Return [x, y] of the center of cell containing provided text 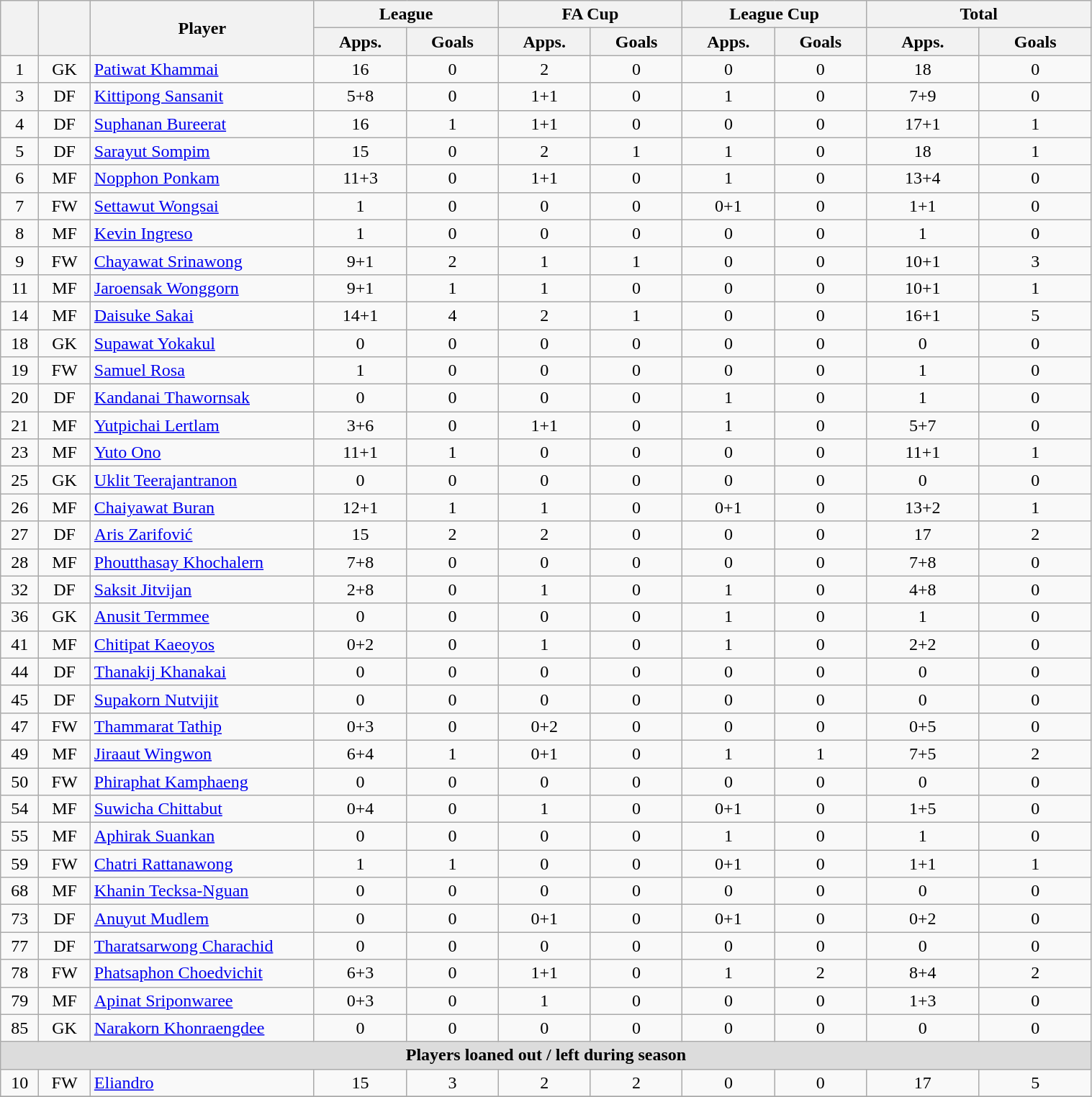
77 [20, 946]
Kandanai Thawornsak [202, 398]
8+4 [923, 973]
Chayawat Srinawong [202, 261]
Jiraaut Wingwon [202, 754]
Suwicha Chittabut [202, 809]
1+5 [923, 809]
21 [20, 425]
41 [20, 644]
73 [20, 918]
8 [20, 233]
25 [20, 480]
Chatri Rattanawong [202, 864]
6 [20, 179]
36 [20, 617]
4+8 [923, 590]
Suphanan Bureerat [202, 124]
27 [20, 535]
Jaroensak Wonggorn [202, 288]
11 [20, 288]
9 [20, 261]
Narakorn Khonraengdee [202, 1028]
Daisuke Sakai [202, 315]
Aphirak Suankan [202, 836]
6+4 [360, 754]
20 [20, 398]
13+4 [923, 179]
Players loaned out / left during season [546, 1055]
44 [20, 672]
Phoutthasay Khochalern [202, 562]
Samuel Rosa [202, 371]
League Cup [775, 14]
17+1 [923, 124]
5+8 [360, 96]
0+5 [923, 726]
28 [20, 562]
Khanin Tecksa-Nguan [202, 891]
Eliandro [202, 1083]
7 [20, 206]
Aris Zarifović [202, 535]
26 [20, 507]
Anusit Termmee [202, 617]
Yutpichai Lertlam [202, 425]
14+1 [360, 315]
Saksit Jitvijan [202, 590]
47 [20, 726]
45 [20, 699]
Phiraphat Kamphaeng [202, 781]
79 [20, 1001]
49 [20, 754]
0+4 [360, 809]
16+1 [923, 315]
Kittipong Sansanit [202, 96]
14 [20, 315]
Chaiyawat Buran [202, 507]
54 [20, 809]
Sarayut Sompim [202, 151]
Thanakij Khanakai [202, 672]
FA Cup [590, 14]
Apinat Sriponwaree [202, 1001]
11+3 [360, 179]
Supakorn Nutvijit [202, 699]
Yuto Ono [202, 453]
7+5 [923, 754]
59 [20, 864]
League [406, 14]
Tharatsarwong Charachid [202, 946]
3+6 [360, 425]
6+3 [360, 973]
2+2 [923, 644]
19 [20, 371]
Player [202, 28]
78 [20, 973]
Thammarat Tathip [202, 726]
Chitipat Kaeoyos [202, 644]
Anuyut Mudlem [202, 918]
Kevin Ingreso [202, 233]
68 [20, 891]
2+8 [360, 590]
Total [979, 14]
Patiwat Khammai [202, 69]
50 [20, 781]
23 [20, 453]
Supawat Yokakul [202, 343]
32 [20, 590]
7+9 [923, 96]
12+1 [360, 507]
85 [20, 1028]
1+3 [923, 1001]
10 [20, 1083]
Nopphon Ponkam [202, 179]
Settawut Wongsai [202, 206]
55 [20, 836]
5+7 [923, 425]
Uklit Teerajantranon [202, 480]
13+2 [923, 507]
Phatsaphon Choedvichit [202, 973]
